For the text-containing cell, return its midpoint in [x, y] coordinate format. 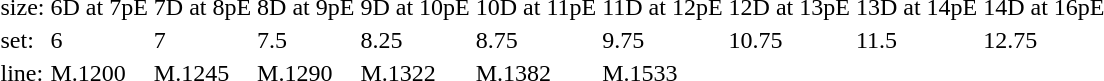
11.5 [916, 40]
6 [99, 40]
10.75 [789, 40]
9.75 [662, 40]
8.75 [536, 40]
7.5 [306, 40]
7 [202, 40]
8.25 [415, 40]
